Find where the given text appears and provide that cell's center as (x, y) coordinate. 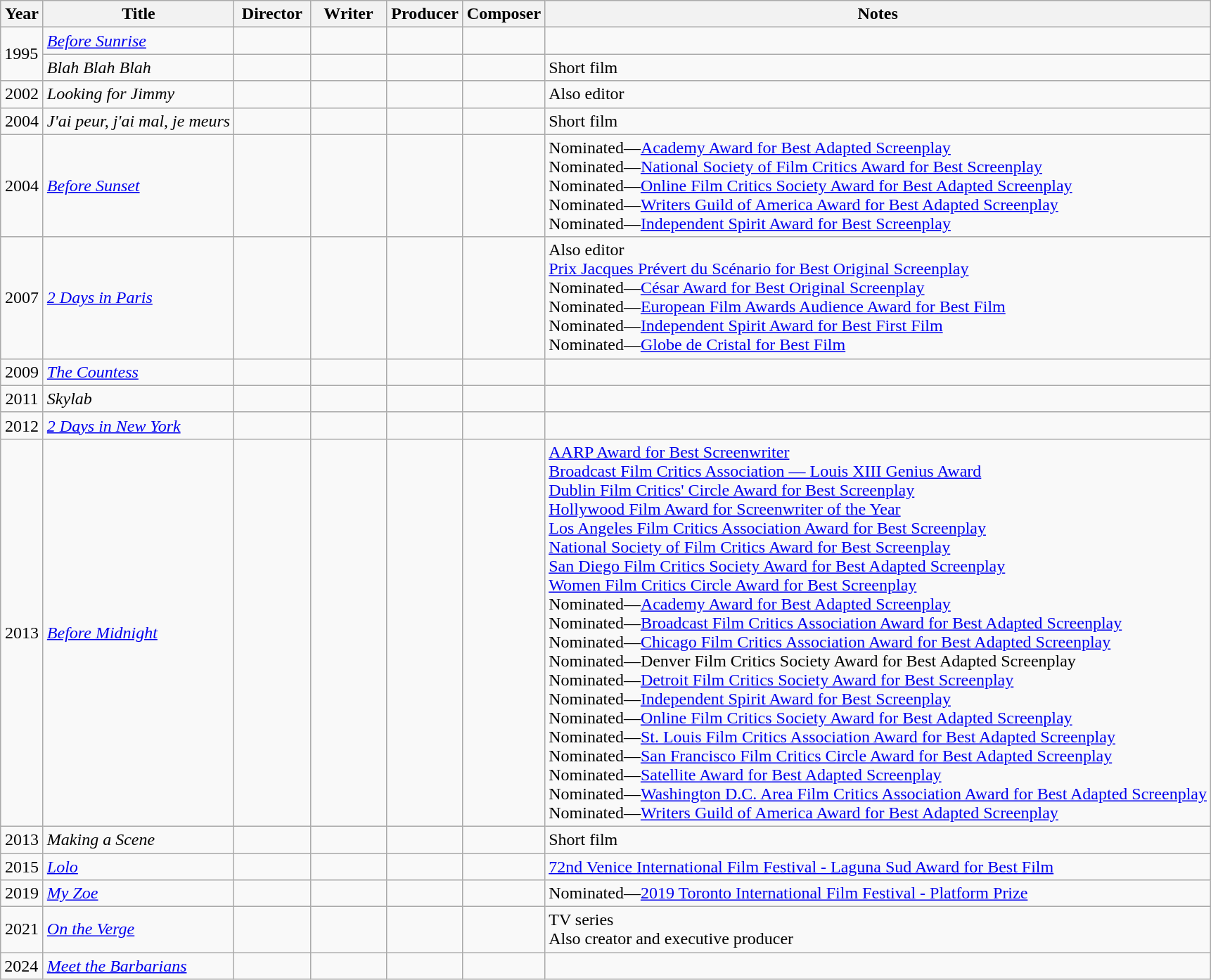
On the Verge (138, 929)
2019 (23, 894)
Notes (878, 14)
72nd Venice International Film Festival - Laguna Sud Award for Best Film (878, 867)
Producer (425, 14)
My Zoe (138, 894)
Before Sunset (138, 186)
2002 (23, 94)
Writer (349, 14)
Nominated—2019 Toronto International Film Festival - Platform Prize (878, 894)
2 Days in Paris (138, 298)
1995 (23, 54)
Looking for Jimmy (138, 94)
2021 (23, 929)
2024 (23, 966)
Lolo (138, 867)
2009 (23, 372)
Year (23, 14)
Meet the Barbarians (138, 966)
Blah Blah Blah (138, 67)
Skylab (138, 399)
TV seriesAlso creator and executive producer (878, 929)
Making a Scene (138, 839)
Title (138, 14)
2011 (23, 399)
2 Days in New York (138, 425)
2012 (23, 425)
Before Sunrise (138, 41)
Director (273, 14)
2007 (23, 298)
Also editor (878, 94)
The Countess (138, 372)
Composer (504, 14)
J'ai peur, j'ai mal, je meurs (138, 121)
2015 (23, 867)
Before Midnight (138, 633)
